Search for the cell housing the specified text and yield its [X, Y] center coordinate. 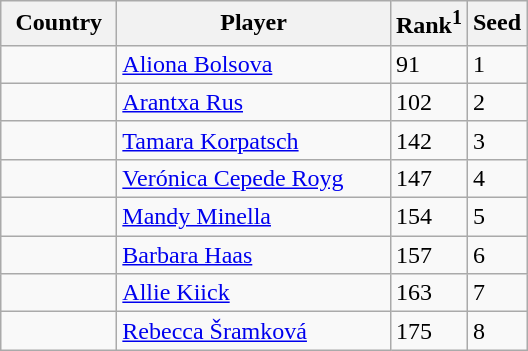
Rebecca Šramková [254, 331]
Mandy Minella [254, 217]
7 [496, 293]
Barbara Haas [254, 255]
142 [428, 140]
Verónica Cepede Royg [254, 178]
Seed [496, 24]
2 [496, 102]
1 [496, 64]
3 [496, 140]
Aliona Bolsova [254, 64]
91 [428, 64]
163 [428, 293]
Player [254, 24]
5 [496, 217]
147 [428, 178]
Rank1 [428, 24]
Country [59, 24]
Arantxa Rus [254, 102]
8 [496, 331]
175 [428, 331]
Tamara Korpatsch [254, 140]
157 [428, 255]
154 [428, 217]
6 [496, 255]
Allie Kiick [254, 293]
4 [496, 178]
102 [428, 102]
